Detect which cell encompasses the target text, then output its [x, y] center coordinate. 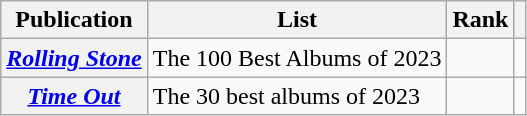
Rank [480, 20]
Publication [74, 20]
The 30 best albums of 2023 [297, 96]
List [297, 20]
The 100 Best Albums of 2023 [297, 58]
Rolling Stone [74, 58]
Time Out [74, 96]
